Provide the (X, Y) coordinate of the cell's center where the given text is located.  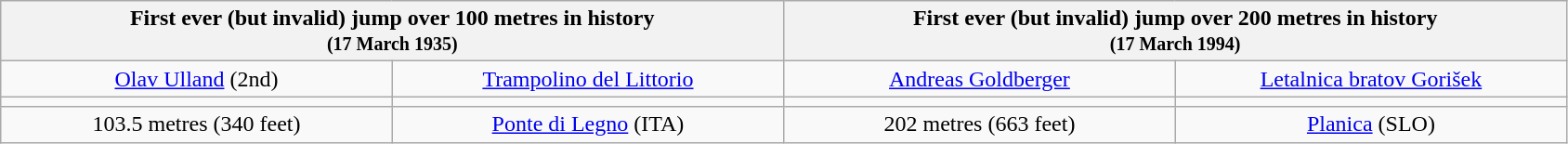
Planica (SLO) (1371, 124)
Andreas Goldberger (979, 79)
Letalnica bratov Gorišek (1371, 79)
Olav Ulland (2nd) (197, 79)
103.5 metres (340 feet) (197, 124)
First ever (but invalid) jump over 200 metres in history(17 March 1994) (1176, 32)
Ponte di Legno (ITA) (587, 124)
Trampolino del Littorio (587, 79)
202 metres (663 feet) (979, 124)
First ever (but invalid) jump over 100 metres in history(17 March 1935) (392, 32)
